Identify which cell holds the provided text, then report its [x, y] central coordinate. 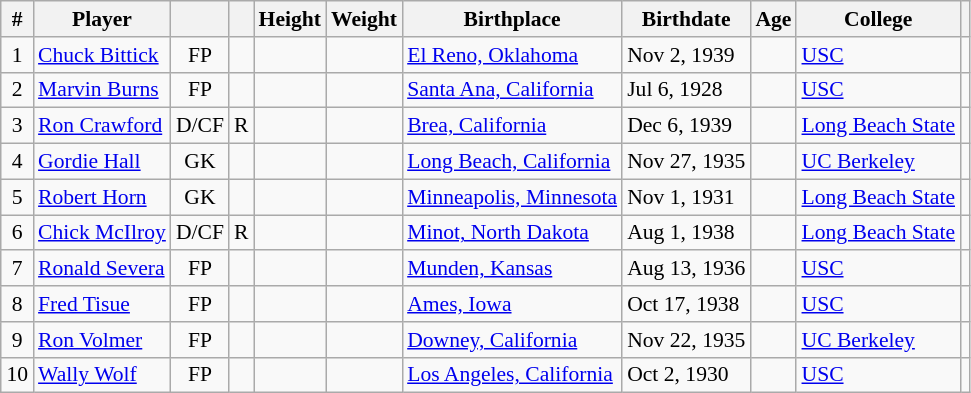
Wally Wolf [102, 375]
Minneapolis, Minnesota [512, 197]
2 [17, 90]
Gordie Hall [102, 162]
El Reno, Oklahoma [512, 55]
Ronald Severa [102, 269]
Ron Volmer [102, 340]
Aug 13, 1936 [686, 269]
Nov 22, 1935 [686, 340]
1 [17, 55]
Chick McIlroy [102, 233]
9 [17, 340]
Birthdate [686, 19]
Robert Horn [102, 197]
Santa Ana, California [512, 90]
10 [17, 375]
Dec 6, 1939 [686, 126]
Aug 1, 1938 [686, 233]
Nov 27, 1935 [686, 162]
4 [17, 162]
Minot, North Dakota [512, 233]
Birthplace [512, 19]
Age [773, 19]
7 [17, 269]
Height [290, 19]
Nov 2, 1939 [686, 55]
Ron Crawford [102, 126]
# [17, 19]
Weight [364, 19]
Jul 6, 1928 [686, 90]
Fred Tisue [102, 304]
Los Angeles, California [512, 375]
Long Beach, California [512, 162]
Nov 1, 1931 [686, 197]
College [878, 19]
Munden, Kansas [512, 269]
Marvin Burns [102, 90]
Ames, Iowa [512, 304]
Oct 2, 1930 [686, 375]
5 [17, 197]
Player [102, 19]
Chuck Bittick [102, 55]
Brea, California [512, 126]
8 [17, 304]
Oct 17, 1938 [686, 304]
3 [17, 126]
Downey, California [512, 340]
6 [17, 233]
